Search for the cell housing the specified text and yield its [x, y] center coordinate. 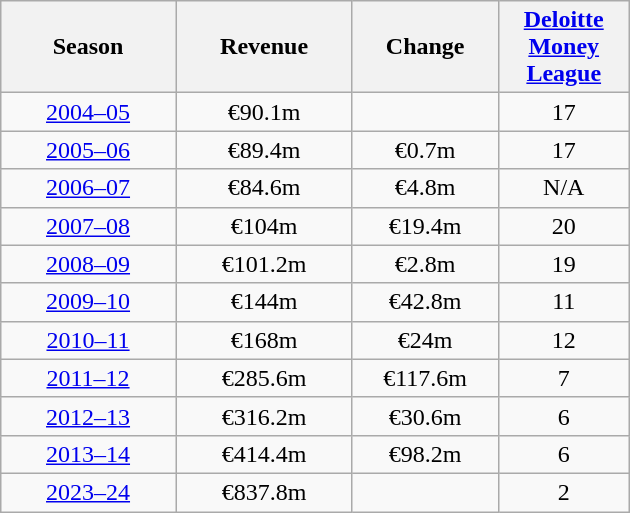
€2.8m [425, 264]
€316.2m [264, 416]
€117.6m [425, 378]
2009–10 [88, 302]
2011–12 [88, 378]
Change [425, 47]
€414.4m [264, 454]
€101.2m [264, 264]
€42.8m [425, 302]
€4.8m [425, 188]
2 [564, 492]
€89.4m [264, 150]
Revenue [264, 47]
2005–06 [88, 150]
2012–13 [88, 416]
€168m [264, 340]
N/A [564, 188]
2007–08 [88, 226]
Deloitte Money League [564, 47]
12 [564, 340]
€285.6m [264, 378]
€0.7m [425, 150]
19 [564, 264]
7 [564, 378]
€19.4m [425, 226]
2006–07 [88, 188]
11 [564, 302]
2008–09 [88, 264]
2004–05 [88, 112]
Season [88, 47]
€24m [425, 340]
€98.2m [425, 454]
€104m [264, 226]
€837.8m [264, 492]
2013–14 [88, 454]
€90.1m [264, 112]
20 [564, 226]
2023–24 [88, 492]
2010–11 [88, 340]
€30.6m [425, 416]
€84.6m [264, 188]
€144m [264, 302]
